Provide the (x, y) coordinate of the cell's center where the given text is located.  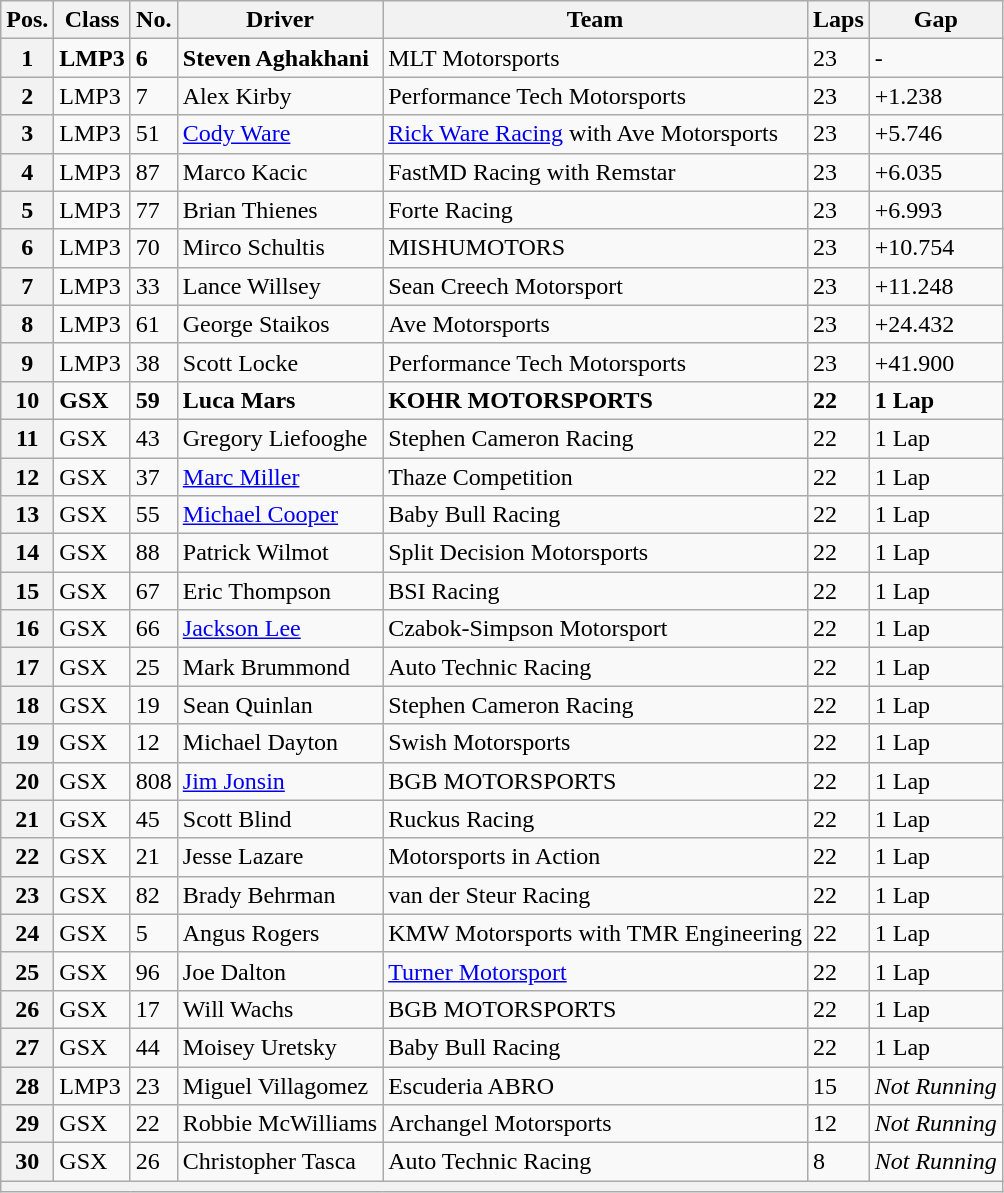
+41.900 (936, 362)
87 (154, 172)
Jackson Lee (280, 629)
+10.754 (936, 248)
4 (28, 172)
33 (154, 286)
Gap (936, 20)
Archangel Motorsports (596, 1124)
16 (28, 629)
18 (28, 705)
Czabok-Simpson Motorsport (596, 629)
Gregory Liefooghe (280, 438)
Ave Motorsports (596, 324)
27 (28, 1047)
Christopher Tasca (280, 1162)
44 (154, 1047)
+5.746 (936, 134)
55 (154, 515)
Class (92, 20)
Michael Dayton (280, 743)
Split Decision Motorsports (596, 553)
Rick Ware Racing with Ave Motorsports (596, 134)
Patrick Wilmot (280, 553)
Sean Quinlan (280, 705)
Michael Cooper (280, 515)
10 (28, 400)
24 (28, 933)
Motorsports in Action (596, 857)
+11.248 (936, 286)
43 (154, 438)
FastMD Racing with Remstar (596, 172)
3 (28, 134)
Angus Rogers (280, 933)
George Staikos (280, 324)
Cody Ware (280, 134)
Team (596, 20)
Marco Kacic (280, 172)
11 (28, 438)
67 (154, 591)
Moisey Uretsky (280, 1047)
No. (154, 20)
+6.035 (936, 172)
BSI Racing (596, 591)
20 (28, 781)
28 (28, 1085)
KMW Motorsports with TMR Engineering (596, 933)
37 (154, 477)
+24.432 (936, 324)
Jim Jonsin (280, 781)
MISHUMOTORS (596, 248)
van der Steur Racing (596, 895)
+1.238 (936, 96)
Ruckus Racing (596, 819)
Scott Locke (280, 362)
808 (154, 781)
61 (154, 324)
29 (28, 1124)
82 (154, 895)
Brian Thienes (280, 210)
14 (28, 553)
Escuderia ABRO (596, 1085)
Laps (838, 20)
KOHR MOTORSPORTS (596, 400)
9 (28, 362)
Scott Blind (280, 819)
Thaze Competition (596, 477)
Driver (280, 20)
70 (154, 248)
96 (154, 971)
45 (154, 819)
Brady Behrman (280, 895)
Miguel Villagomez (280, 1085)
Lance Willsey (280, 286)
66 (154, 629)
2 (28, 96)
Eric Thompson (280, 591)
Marc Miller (280, 477)
Steven Aghakhani (280, 58)
Sean Creech Motorsport (596, 286)
Joe Dalton (280, 971)
88 (154, 553)
Forte Racing (596, 210)
1 (28, 58)
13 (28, 515)
Robbie McWilliams (280, 1124)
51 (154, 134)
- (936, 58)
Will Wachs (280, 1009)
Swish Motorsports (596, 743)
MLT Motorsports (596, 58)
+6.993 (936, 210)
Mark Brummond (280, 667)
Turner Motorsport (596, 971)
Luca Mars (280, 400)
77 (154, 210)
38 (154, 362)
59 (154, 400)
Mirco Schultis (280, 248)
Pos. (28, 20)
Jesse Lazare (280, 857)
30 (28, 1162)
Alex Kirby (280, 96)
